Provide the [x, y] coordinate of the cell's center where the given text is located.  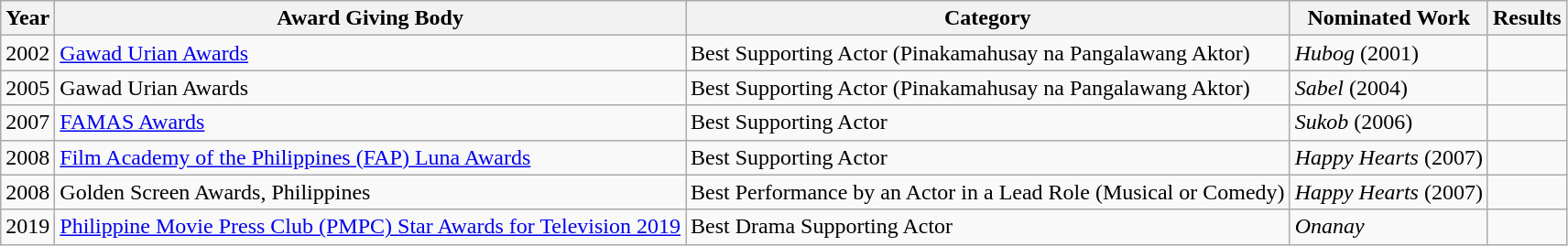
Sabel (2004) [1388, 88]
Nominated Work [1388, 18]
Hubog (2001) [1388, 53]
2005 [27, 88]
2007 [27, 123]
2002 [27, 53]
Category [988, 18]
Sukob (2006) [1388, 123]
Results [1527, 18]
Golden Screen Awards, Philippines [370, 192]
Onanay [1388, 227]
Best Drama Supporting Actor [988, 227]
Philippine Movie Press Club (PMPC) Star Awards for Television 2019 [370, 227]
Best Performance by an Actor in a Lead Role (Musical or Comedy) [988, 192]
FAMAS Awards [370, 123]
Award Giving Body [370, 18]
Film Academy of the Philippines (FAP) Luna Awards [370, 157]
Year [27, 18]
2019 [27, 227]
